Capture the cell that displays the provided text and extract its (x, y) central coordinate. 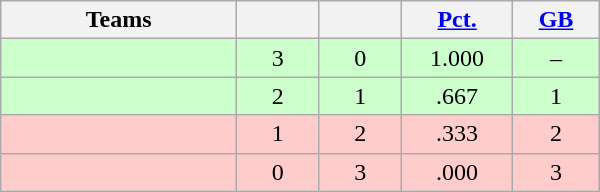
Teams (119, 20)
GB (556, 20)
.000 (456, 172)
1.000 (456, 58)
.667 (456, 96)
– (556, 58)
Pct. (456, 20)
.333 (456, 134)
